Return the [X, Y] coordinate for the center point of the cell that contains the specified text.  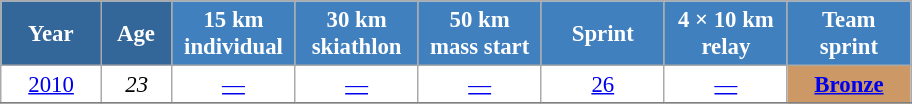
26 [602, 85]
Team sprint [848, 34]
2010 [52, 85]
Bronze [848, 85]
Age [136, 34]
Sprint [602, 34]
15 km individual [234, 34]
Year [52, 34]
30 km skiathlon [356, 34]
4 × 10 km relay [726, 34]
23 [136, 85]
50 km mass start [480, 34]
